Search for the cell housing the specified text and yield its [x, y] center coordinate. 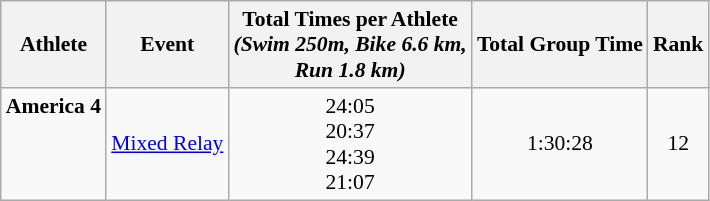
Athlete [54, 44]
Event [167, 44]
America 4 [54, 144]
24:0520:3724:3921:07 [350, 144]
Rank [678, 44]
Total Group Time [560, 44]
12 [678, 144]
Total Times per Athlete (Swim 250m, Bike 6.6 km, Run 1.8 km) [350, 44]
1:30:28 [560, 144]
Mixed Relay [167, 144]
